Output the [x, y] coordinate of the center of the cell containing the given text.  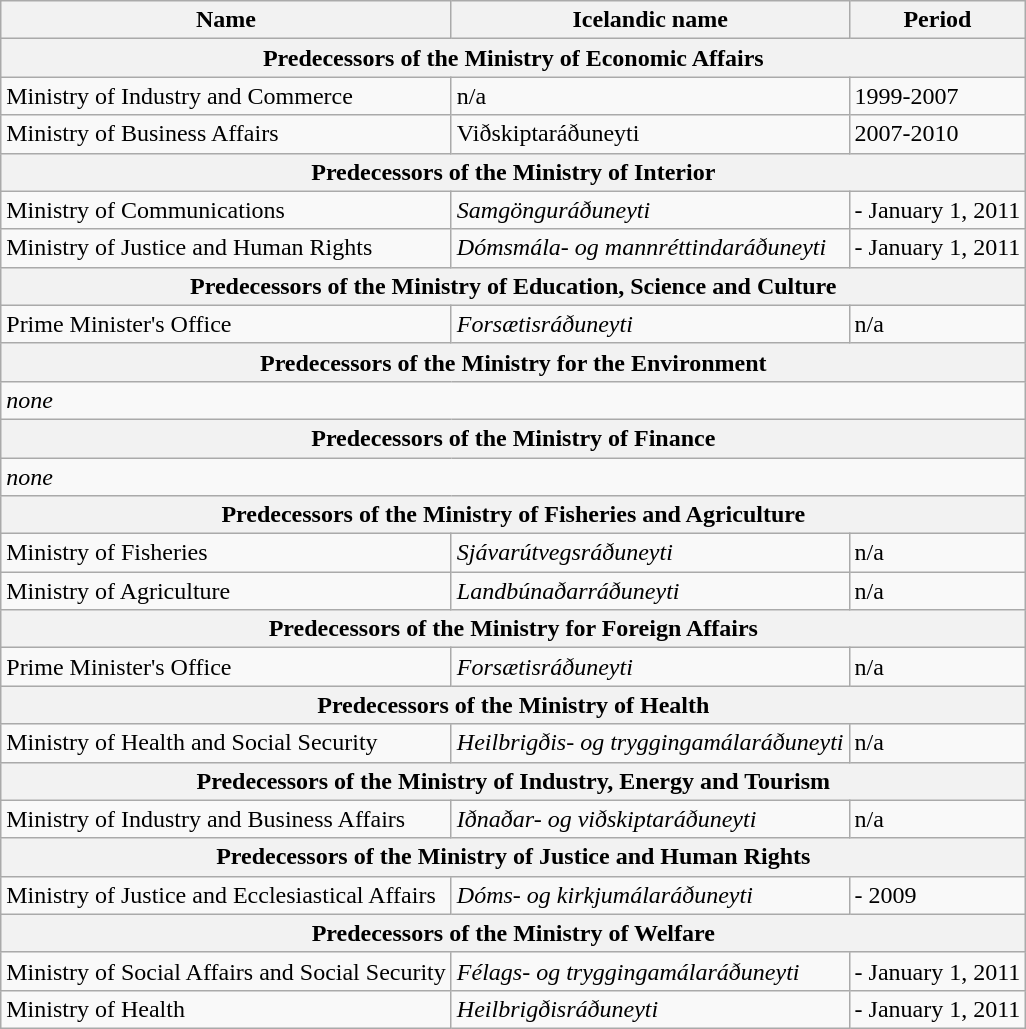
Ministry of Agriculture [226, 591]
Predecessors of the Ministry for the Environment [514, 362]
Ministry of Fisheries [226, 553]
Heilbrigðisráðuneyti [650, 1009]
1999-2007 [938, 96]
Name [226, 20]
Predecessors of the Ministry of Health [514, 705]
Predecessors of the Ministry for Foreign Affairs [514, 629]
Predecessors of the Ministry of Fisheries and Agriculture [514, 515]
Ministry of Health and Social Security [226, 743]
Viðskiptaráðuneyti [650, 134]
Samgönguráðuneyti [650, 210]
Ministry of Business Affairs [226, 134]
Ministry of Industry and Commerce [226, 96]
Predecessors of the Ministry of Education, Science and Culture [514, 286]
Ministry of Health [226, 1009]
Ministry of Social Affairs and Social Security [226, 971]
Landbúnaðarráðuneyti [650, 591]
Sjávarútvegsráðuneyti [650, 553]
Predecessors of the Ministry of Interior [514, 172]
Dóms- og kirkjumálaráðuneyti [650, 895]
Predecessors of the Ministry of Economic Affairs [514, 58]
Ministry of Justice and Ecclesiastical Affairs [226, 895]
Predecessors of the Ministry of Finance [514, 438]
Dómsmála- og mannréttindaráðuneyti [650, 248]
Predecessors of the Ministry of Industry, Energy and Tourism [514, 781]
Predecessors of the Ministry of Justice and Human Rights [514, 857]
- 2009 [938, 895]
Icelandic name [650, 20]
Ministry of Communications [226, 210]
Heilbrigðis- og tryggingamálaráðuneyti [650, 743]
Félags- og tryggingamálaráðuneyti [650, 971]
2007-2010 [938, 134]
Ministry of Industry and Business Affairs [226, 819]
Predecessors of the Ministry of Welfare [514, 933]
Iðnaðar- og viðskiptaráðuneyti [650, 819]
Period [938, 20]
Ministry of Justice and Human Rights [226, 248]
